Search for the cell housing the specified text and yield its [x, y] center coordinate. 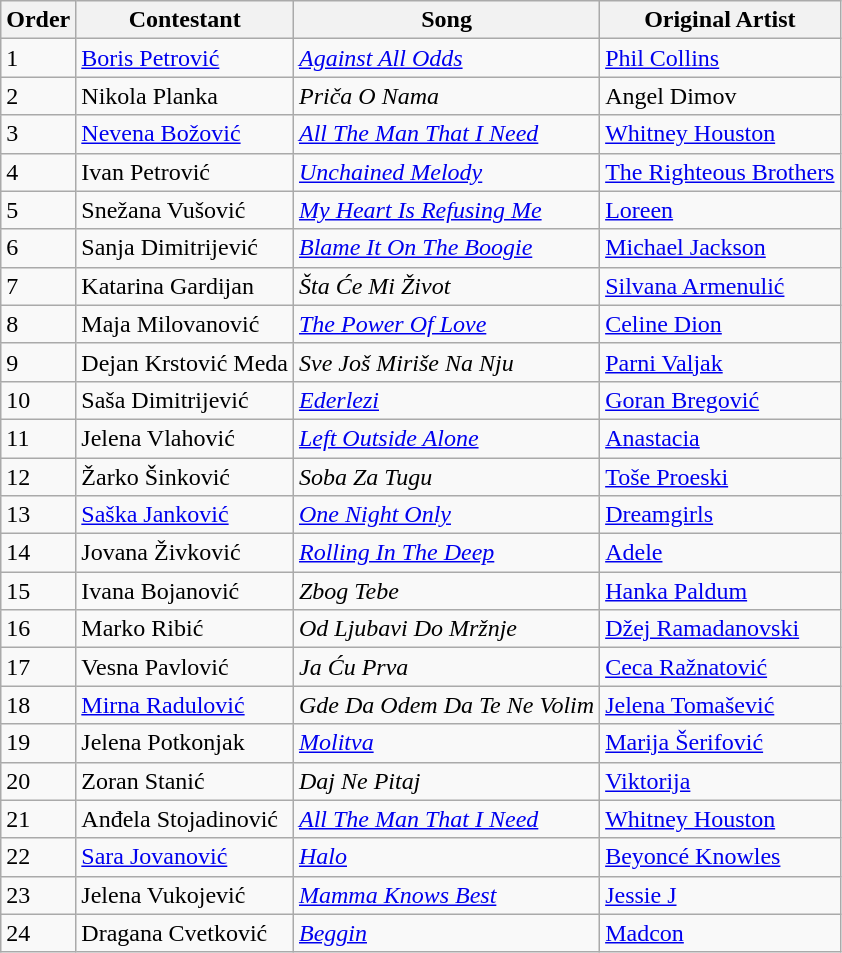
23 [38, 895]
Viktorija [720, 781]
Boris Petrović [185, 58]
Ederlezi [446, 400]
Marko Ribić [185, 629]
8 [38, 324]
The Righteous Brothers [720, 172]
Celine Dion [720, 324]
Jovana Živković [185, 553]
Madcon [720, 933]
Molitva [446, 743]
Loreen [720, 210]
Jelena Vlahović [185, 438]
Od Ljubavi Do Mržnje [446, 629]
Sve Još Miriše Na Nju [446, 362]
Marija Šerifović [720, 743]
Jelena Tomašević [720, 705]
10 [38, 400]
4 [38, 172]
Order [38, 20]
3 [38, 134]
20 [38, 781]
Sanja Dimitrijević [185, 248]
7 [38, 286]
Saša Dimitrijević [185, 400]
Vesna Pavlović [185, 667]
1 [38, 58]
16 [38, 629]
Gde Da Odem Da Te Ne Volim [446, 705]
Contestant [185, 20]
One Night Only [446, 515]
5 [38, 210]
Sara Jovanović [185, 857]
Dreamgirls [720, 515]
Blame It On The Boogie [446, 248]
22 [38, 857]
Unchained Melody [446, 172]
Ivana Bojanović [185, 591]
11 [38, 438]
9 [38, 362]
Song [446, 20]
6 [38, 248]
Daj Ne Pitaj [446, 781]
14 [38, 553]
Džej Ramadanovski [720, 629]
Katarina Gardijan [185, 286]
Dragana Cvetković [185, 933]
2 [38, 96]
Adele [720, 553]
The Power Of Love [446, 324]
Rolling In The Deep [446, 553]
Maja Milovanović [185, 324]
Anastacia [720, 438]
Nikola Planka [185, 96]
Phil Collins [720, 58]
Mamma Knows Best [446, 895]
Silvana Armenulić [720, 286]
Nevena Božović [185, 134]
Snežana Vušović [185, 210]
15 [38, 591]
Angel Dimov [720, 96]
17 [38, 667]
Dejan Krstović Meda [185, 362]
Jelena Vukojević [185, 895]
My Heart Is Refusing Me [446, 210]
24 [38, 933]
Beyoncé Knowles [720, 857]
12 [38, 477]
18 [38, 705]
Goran Bregović [720, 400]
Jessie J [720, 895]
Ja Ću Prva [446, 667]
21 [38, 819]
Michael Jackson [720, 248]
Left Outside Alone [446, 438]
13 [38, 515]
Parni Valjak [720, 362]
Halo [446, 857]
Žarko Šinković [185, 477]
19 [38, 743]
Ivan Petrović [185, 172]
Saška Janković [185, 515]
Soba Za Tugu [446, 477]
Šta Će Mi Život [446, 286]
Mirna Radulović [185, 705]
Zbog Tebe [446, 591]
Beggin [446, 933]
Zoran Stanić [185, 781]
Ceca Ražnatović [720, 667]
Against All Odds [446, 58]
Hanka Paldum [720, 591]
Priča O Nama [446, 96]
Anđela Stojadinović [185, 819]
Original Artist [720, 20]
Jelena Potkonjak [185, 743]
Toše Proeski [720, 477]
